Locate the cell with the specified text and output its (x, y) center coordinate. 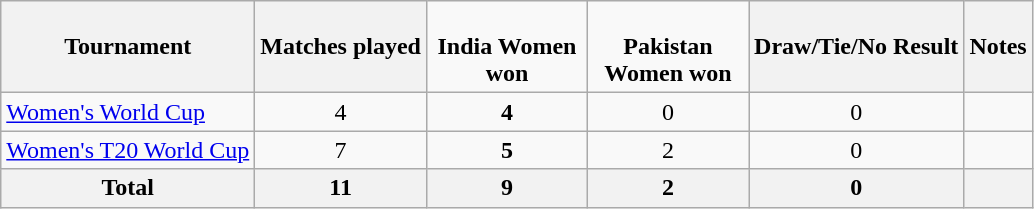
Notes (998, 47)
Total (128, 188)
Women's T20 World Cup (128, 150)
11 (341, 188)
9 (506, 188)
India Women won (506, 47)
Matches played (341, 47)
5 (506, 150)
Women's World Cup (128, 112)
Tournament (128, 47)
7 (341, 150)
Draw/Tie/No Result (856, 47)
Pakistan Women won (668, 47)
